Capture the cell that displays the provided text and extract its (X, Y) central coordinate. 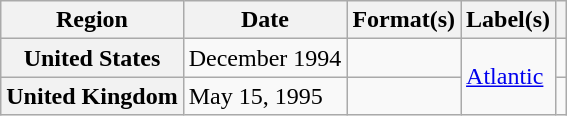
United Kingdom (92, 96)
May 15, 1995 (265, 96)
Label(s) (508, 20)
Atlantic (508, 77)
United States (92, 58)
December 1994 (265, 58)
Date (265, 20)
Format(s) (404, 20)
Region (92, 20)
